Identify which cell holds the provided text, then report its [x, y] central coordinate. 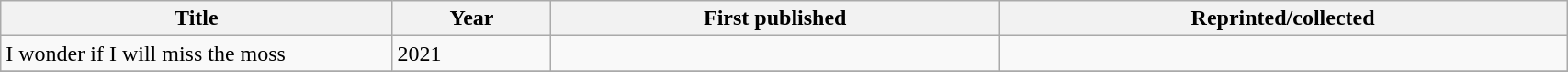
I wonder if I will miss the moss [197, 54]
Title [197, 18]
2021 [472, 54]
Reprinted/collected [1283, 18]
First published [775, 18]
Year [472, 18]
